Detect which cell encompasses the target text, then output its [x, y] center coordinate. 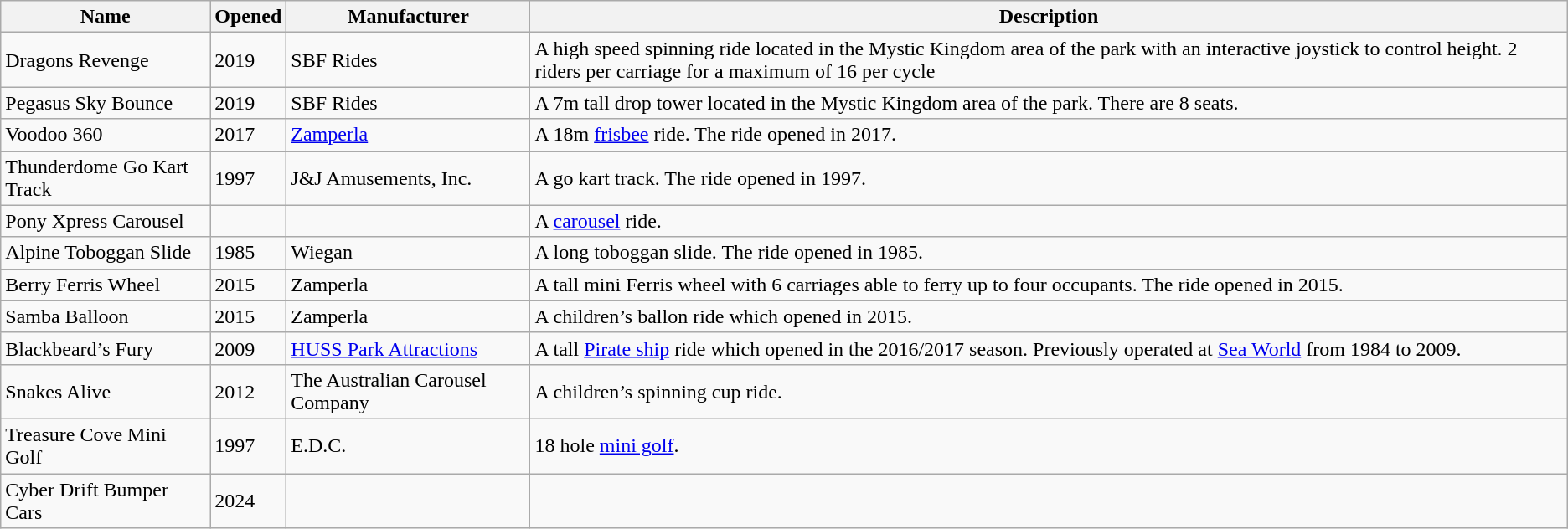
A go kart track. The ride opened in 1997. [1049, 177]
A 7m tall drop tower located in the Mystic Kingdom area of the park. There are 8 seats. [1049, 103]
18 hole mini golf. [1049, 445]
Snakes Alive [106, 392]
2012 [248, 392]
E.D.C. [409, 445]
Name [106, 17]
Alpine Toboggan Slide [106, 253]
A children’s ballon ride which opened in 2015. [1049, 316]
1985 [248, 253]
Opened [248, 17]
Cyber Drift Bumper Cars [106, 501]
A carousel ride. [1049, 221]
A tall Pirate ship ride which opened in the 2016/2017 season. Previously operated at Sea World from 1984 to 2009. [1049, 348]
Dragons Revenge [106, 60]
HUSS Park Attractions [409, 348]
Manufacturer [409, 17]
Thunderdome Go Kart Track [106, 177]
Berry Ferris Wheel [106, 285]
Pegasus Sky Bounce [106, 103]
Samba Balloon [106, 316]
A tall mini Ferris wheel with 6 carriages able to ferry up to four occupants. The ride opened in 2015. [1049, 285]
2024 [248, 501]
Voodoo 360 [106, 135]
Pony Xpress Carousel [106, 221]
J&J Amusements, Inc. [409, 177]
The Australian Carousel Company [409, 392]
A long toboggan slide. The ride opened in 1985. [1049, 253]
Wiegan [409, 253]
Treasure Cove Mini Golf [106, 445]
2009 [248, 348]
2017 [248, 135]
A children’s spinning cup ride. [1049, 392]
A 18m frisbee ride. The ride opened in 2017. [1049, 135]
Description [1049, 17]
Blackbeard’s Fury [106, 348]
